Capture the cell that displays the provided text and extract its [x, y] central coordinate. 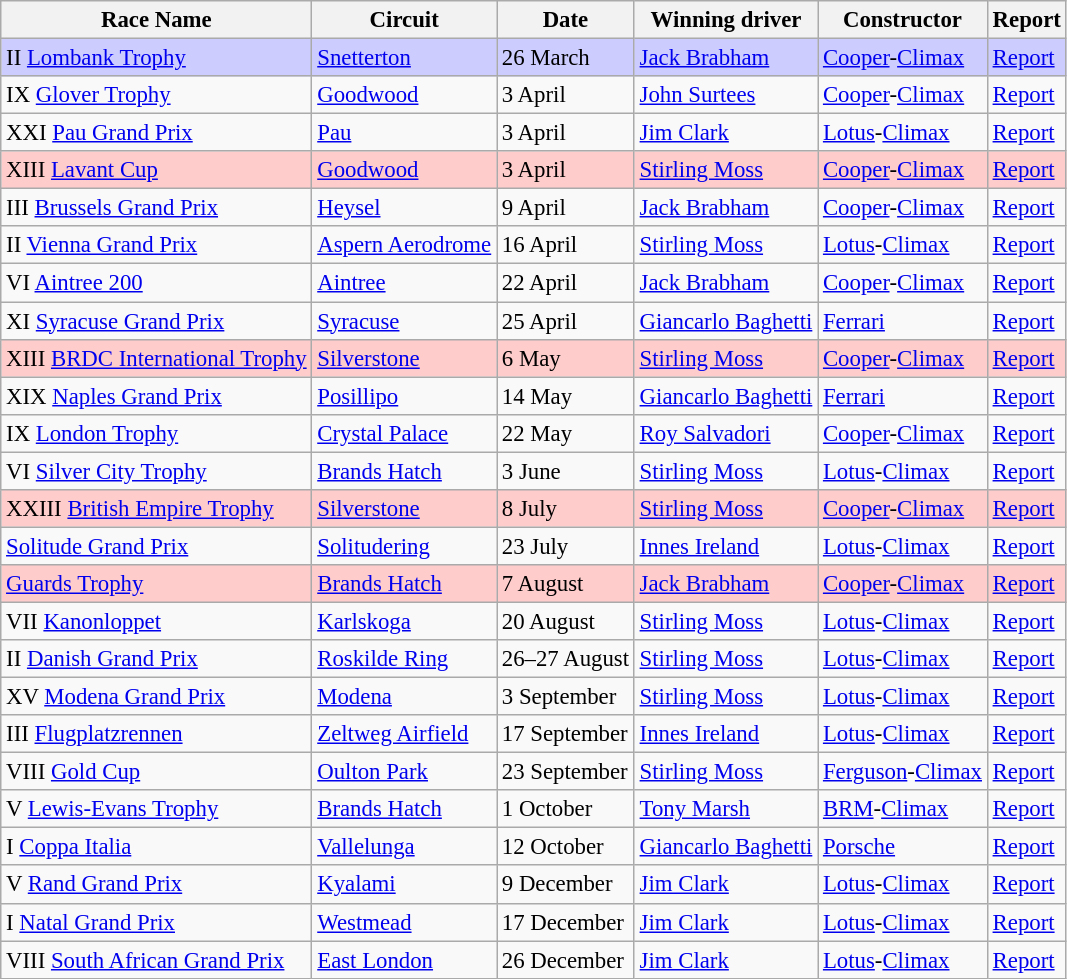
Heysel [404, 208]
XIII BRDC International Trophy [156, 358]
Karlskoga [404, 621]
Crystal Palace [404, 433]
9 April [565, 208]
1 October [565, 809]
Date [565, 20]
Vallelunga [404, 847]
Oulton Park [404, 772]
Solitudering [404, 546]
Kyalami [404, 885]
12 October [565, 847]
Pau [404, 133]
20 August [565, 621]
25 April [565, 321]
Syracuse [404, 321]
VIII Gold Cup [156, 772]
8 July [565, 509]
East London [404, 960]
Westmead [404, 922]
Roskilde Ring [404, 659]
Snetterton [404, 58]
II Vienna Grand Prix [156, 245]
Modena [404, 697]
Ferguson-Climax [903, 772]
7 August [565, 584]
26–27 August [565, 659]
3 June [565, 471]
XIX Naples Grand Prix [156, 396]
XV Modena Grand Prix [156, 697]
9 December [565, 885]
Race Name [156, 20]
IX Glover Trophy [156, 95]
III Brussels Grand Prix [156, 208]
XXI Pau Grand Prix [156, 133]
IX London Trophy [156, 433]
BRM-Climax [903, 809]
26 December [565, 960]
26 March [565, 58]
II Lombank Trophy [156, 58]
23 July [565, 546]
6 May [565, 358]
Guards Trophy [156, 584]
II Danish Grand Prix [156, 659]
XIII Lavant Cup [156, 170]
Zeltweg Airfield [404, 734]
VIII South African Grand Prix [156, 960]
III Flugplatzrennen [156, 734]
22 April [565, 283]
Constructor [903, 20]
John Surtees [726, 95]
XI Syracuse Grand Prix [156, 321]
3 September [565, 697]
XXIII British Empire Trophy [156, 509]
Aspern Aerodrome [404, 245]
VII Kanonloppet [156, 621]
23 September [565, 772]
Winning driver [726, 20]
VI Silver City Trophy [156, 471]
Aintree [404, 283]
Posillipo [404, 396]
V Lewis-Evans Trophy [156, 809]
Tony Marsh [726, 809]
Porsche [903, 847]
Solitude Grand Prix [156, 546]
16 April [565, 245]
17 December [565, 922]
14 May [565, 396]
I Natal Grand Prix [156, 922]
17 September [565, 734]
I Coppa Italia [156, 847]
V Rand Grand Prix [156, 885]
22 May [565, 433]
Circuit [404, 20]
VI Aintree 200 [156, 283]
Roy Salvadori [726, 433]
